Determine the (X, Y) coordinate at the center of the cell enclosing the given text.  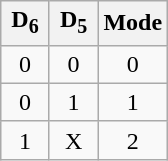
D6 (26, 23)
2 (133, 140)
Mode (133, 23)
X (74, 140)
D5 (74, 23)
